Output the [X, Y] coordinate of the center of the cell containing the given text.  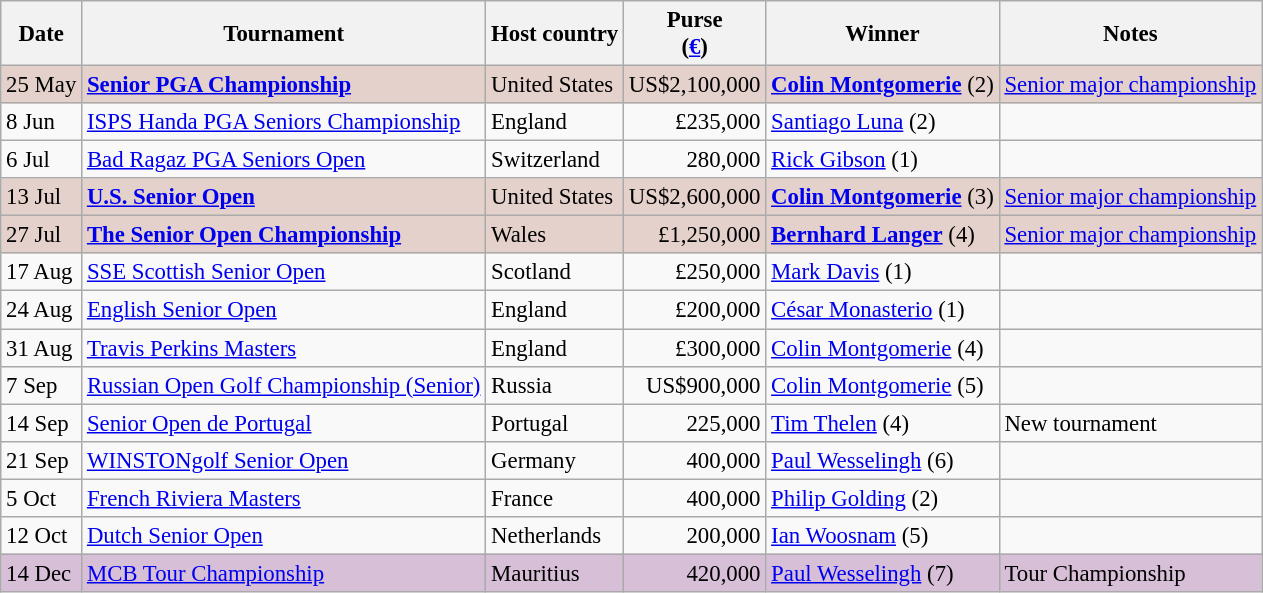
5 Oct [42, 498]
ISPS Handa PGA Seniors Championship [284, 122]
31 Aug [42, 348]
Switzerland [555, 160]
420,000 [695, 573]
US$2,600,000 [695, 197]
French Riviera Masters [284, 498]
14 Dec [42, 573]
Notes [1130, 34]
U.S. Senior Open [284, 197]
Santiago Luna (2) [882, 122]
Tour Championship [1130, 573]
Netherlands [555, 536]
Tournament [284, 34]
200,000 [695, 536]
Colin Montgomerie (2) [882, 85]
US$2,100,000 [695, 85]
France [555, 498]
Tim Thelen (4) [882, 423]
Scotland [555, 273]
The Senior Open Championship [284, 235]
Ian Woosnam (5) [882, 536]
English Senior Open [284, 310]
Paul Wesselingh (6) [882, 460]
Winner [882, 34]
Portugal [555, 423]
Mark Davis (1) [882, 273]
17 Aug [42, 273]
£300,000 [695, 348]
24 Aug [42, 310]
Germany [555, 460]
21 Sep [42, 460]
12 Oct [42, 536]
Colin Montgomerie (5) [882, 385]
US$900,000 [695, 385]
Date [42, 34]
New tournament [1130, 423]
Philip Golding (2) [882, 498]
14 Sep [42, 423]
Dutch Senior Open [284, 536]
Russian Open Golf Championship (Senior) [284, 385]
WINSTONgolf Senior Open [284, 460]
Host country [555, 34]
Bad Ragaz PGA Seniors Open [284, 160]
£1,250,000 [695, 235]
Senior PGA Championship [284, 85]
225,000 [695, 423]
27 Jul [42, 235]
13 Jul [42, 197]
6 Jul [42, 160]
280,000 [695, 160]
£200,000 [695, 310]
£250,000 [695, 273]
Wales [555, 235]
Travis Perkins Masters [284, 348]
Mauritius [555, 573]
8 Jun [42, 122]
Paul Wesselingh (7) [882, 573]
Rick Gibson (1) [882, 160]
MCB Tour Championship [284, 573]
£235,000 [695, 122]
Colin Montgomerie (3) [882, 197]
7 Sep [42, 385]
Senior Open de Portugal [284, 423]
Purse(€) [695, 34]
Bernhard Langer (4) [882, 235]
Colin Montgomerie (4) [882, 348]
25 May [42, 85]
Russia [555, 385]
César Monasterio (1) [882, 310]
SSE Scottish Senior Open [284, 273]
